Capture the cell that displays the provided text and extract its (x, y) central coordinate. 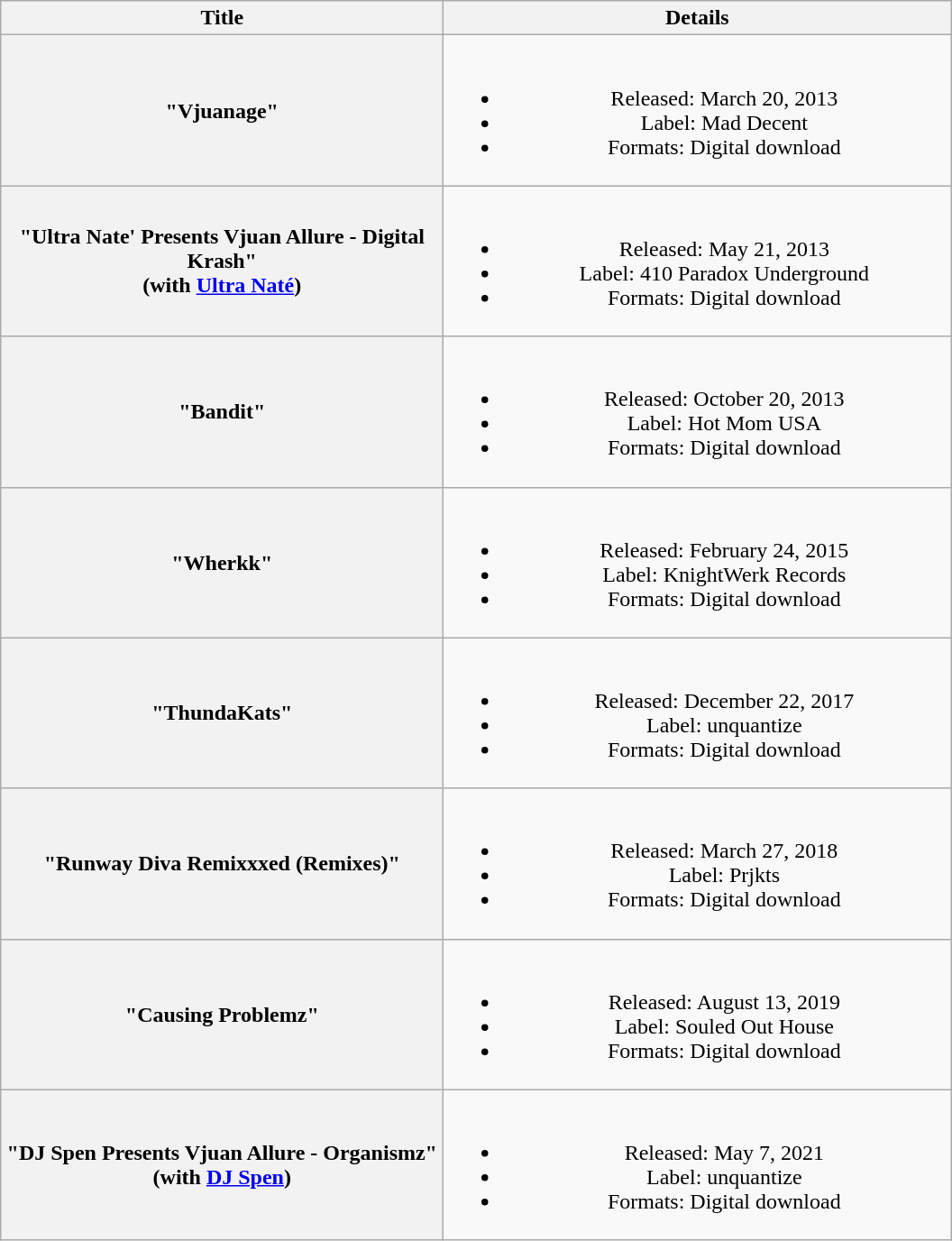
Released: May 7, 2021Label: unquantizeFormats: Digital download (698, 1165)
Released: March 20, 2013Label: Mad DecentFormats: Digital download (698, 110)
Released: March 27, 2018Label: PrjktsFormats: Digital download (698, 864)
Released: February 24, 2015Label: KnightWerk RecordsFormats: Digital download (698, 563)
Released: October 20, 2013Label: Hot Mom USAFormats: Digital download (698, 411)
Released: December 22, 2017Label: unquantizeFormats: Digital download (698, 712)
"Vjuanage" (222, 110)
"ThundaKats" (222, 712)
"Bandit" (222, 411)
"Wherkk" (222, 563)
"DJ Spen Presents Vjuan Allure - Organismz" (with DJ Spen) (222, 1165)
"Ultra Nate' Presents Vjuan Allure - Digital Krash" (with Ultra Naté) (222, 262)
"Runway Diva Remixxxed (Remixes)" (222, 864)
Title (222, 18)
"Causing Problemz" (222, 1014)
Released: May 21, 2013Label: 410 Paradox UndergroundFormats: Digital download (698, 262)
Released: August 13, 2019Label: Souled Out HouseFormats: Digital download (698, 1014)
Details (698, 18)
